Locate the cell with the specified text and output its (x, y) center coordinate. 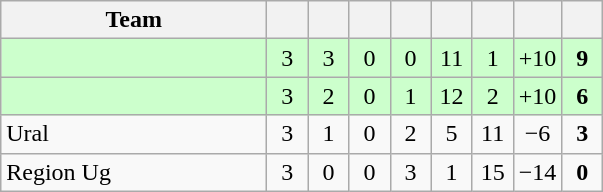
Region Ug (134, 172)
5 (452, 134)
6 (582, 96)
15 (492, 172)
−14 (538, 172)
Team (134, 20)
9 (582, 58)
−6 (538, 134)
12 (452, 96)
Ural (134, 134)
